Detect which cell encompasses the target text, then output its (x, y) center coordinate. 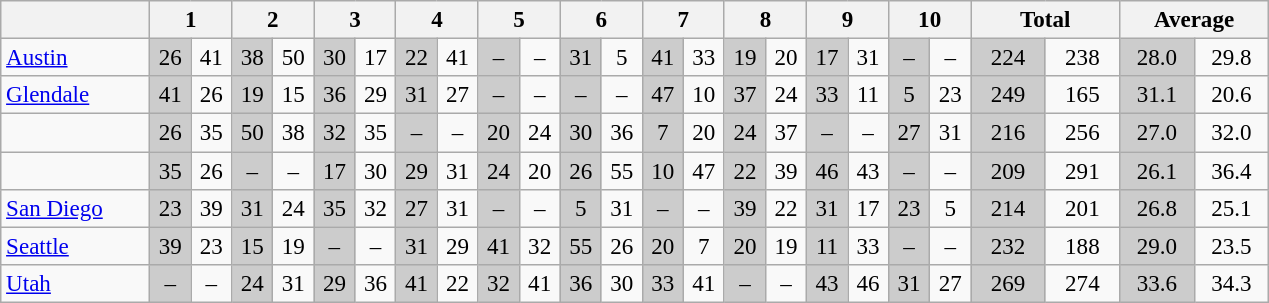
216 (1008, 133)
29.8 (1231, 58)
25.1 (1231, 209)
9 (847, 20)
4 (437, 20)
34.3 (1231, 284)
238 (1082, 58)
Glendale (76, 95)
Total (1046, 20)
33.6 (1157, 284)
209 (1008, 171)
28.0 (1157, 58)
256 (1082, 133)
Austin (76, 58)
2 (273, 20)
1 (191, 20)
Utah (76, 284)
274 (1082, 284)
23.5 (1231, 246)
8 (765, 20)
224 (1008, 58)
36.4 (1231, 171)
269 (1008, 284)
291 (1082, 171)
Seattle (76, 246)
20.6 (1231, 95)
3 (355, 20)
165 (1082, 95)
26.8 (1157, 209)
San Diego (76, 209)
201 (1082, 209)
214 (1008, 209)
27.0 (1157, 133)
232 (1008, 246)
6 (601, 20)
32.0 (1231, 133)
Average (1194, 20)
188 (1082, 246)
249 (1008, 95)
31.1 (1157, 95)
29.0 (1157, 246)
26.1 (1157, 171)
